Scan for the cell matching the given text and deliver its (X, Y) coordinate at center. 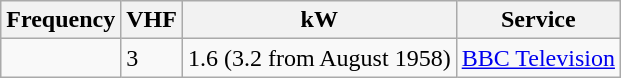
kW (319, 20)
VHF (152, 20)
3 (152, 58)
Service (538, 20)
BBC Television (538, 58)
Frequency (61, 20)
1.6 (3.2 from August 1958) (319, 58)
